Extract the [x, y] coordinate from the center of the cell holding the provided text.  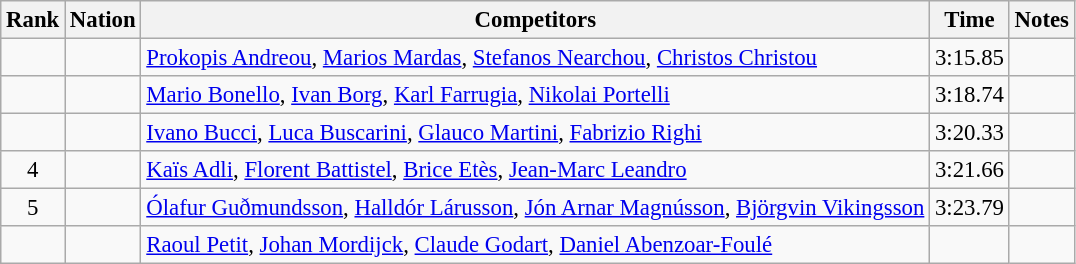
Kaïs Adli, Florent Battistel, Brice Etès, Jean-Marc Leandro [536, 170]
3:15.85 [970, 58]
3:20.33 [970, 133]
Raoul Petit, Johan Mordijck, Claude Godart, Daniel Abenzoar-Foulé [536, 245]
4 [33, 170]
Rank [33, 20]
3:21.66 [970, 170]
Ólafur Guðmundsson, Halldór Lárusson, Jón Arnar Magnússon, Björgvin Vikingsson [536, 208]
3:18.74 [970, 95]
Competitors [536, 20]
Ivano Bucci, Luca Buscarini, Glauco Martini, Fabrizio Righi [536, 133]
5 [33, 208]
Prokopis Andreou, Marios Mardas, Stefanos Nearchou, Christos Christou [536, 58]
Nation [103, 20]
3:23.79 [970, 208]
Time [970, 20]
Mario Bonello, Ivan Borg, Karl Farrugia, Nikolai Portelli [536, 95]
Notes [1042, 20]
